Identify which cell holds the provided text, then report its [X, Y] central coordinate. 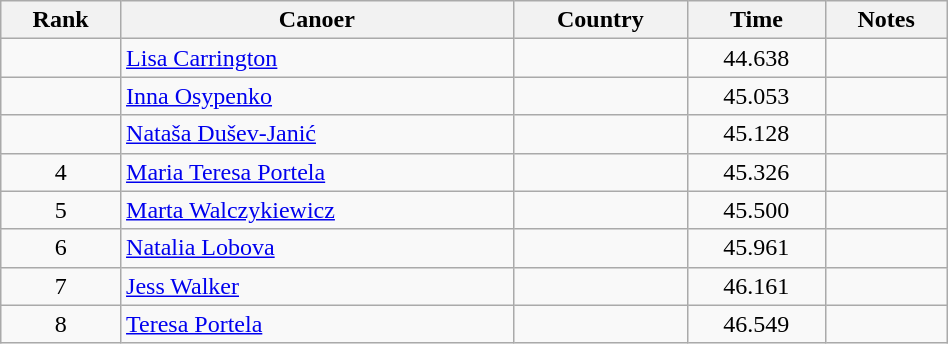
7 [61, 286]
6 [61, 248]
45.128 [757, 134]
Nataša Dušev-Janić [318, 134]
Jess Walker [318, 286]
4 [61, 172]
Maria Teresa Portela [318, 172]
44.638 [757, 58]
Inna Osypenko [318, 96]
8 [61, 324]
46.161 [757, 286]
45.053 [757, 96]
5 [61, 210]
Rank [61, 20]
45.961 [757, 248]
45.500 [757, 210]
Notes [886, 20]
Lisa Carrington [318, 58]
46.549 [757, 324]
Time [757, 20]
Natalia Lobova [318, 248]
Canoer [318, 20]
Teresa Portela [318, 324]
45.326 [757, 172]
Marta Walczykiewicz [318, 210]
Country [600, 20]
